Detect which cell encompasses the target text, then output its [X, Y] center coordinate. 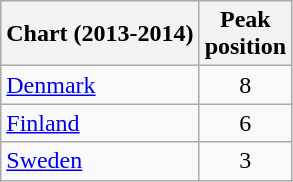
Denmark [100, 85]
Peakposition [245, 34]
8 [245, 85]
Chart (2013-2014) [100, 34]
3 [245, 161]
Sweden [100, 161]
Finland [100, 123]
6 [245, 123]
